For the text-containing cell, return its midpoint in [X, Y] coordinate format. 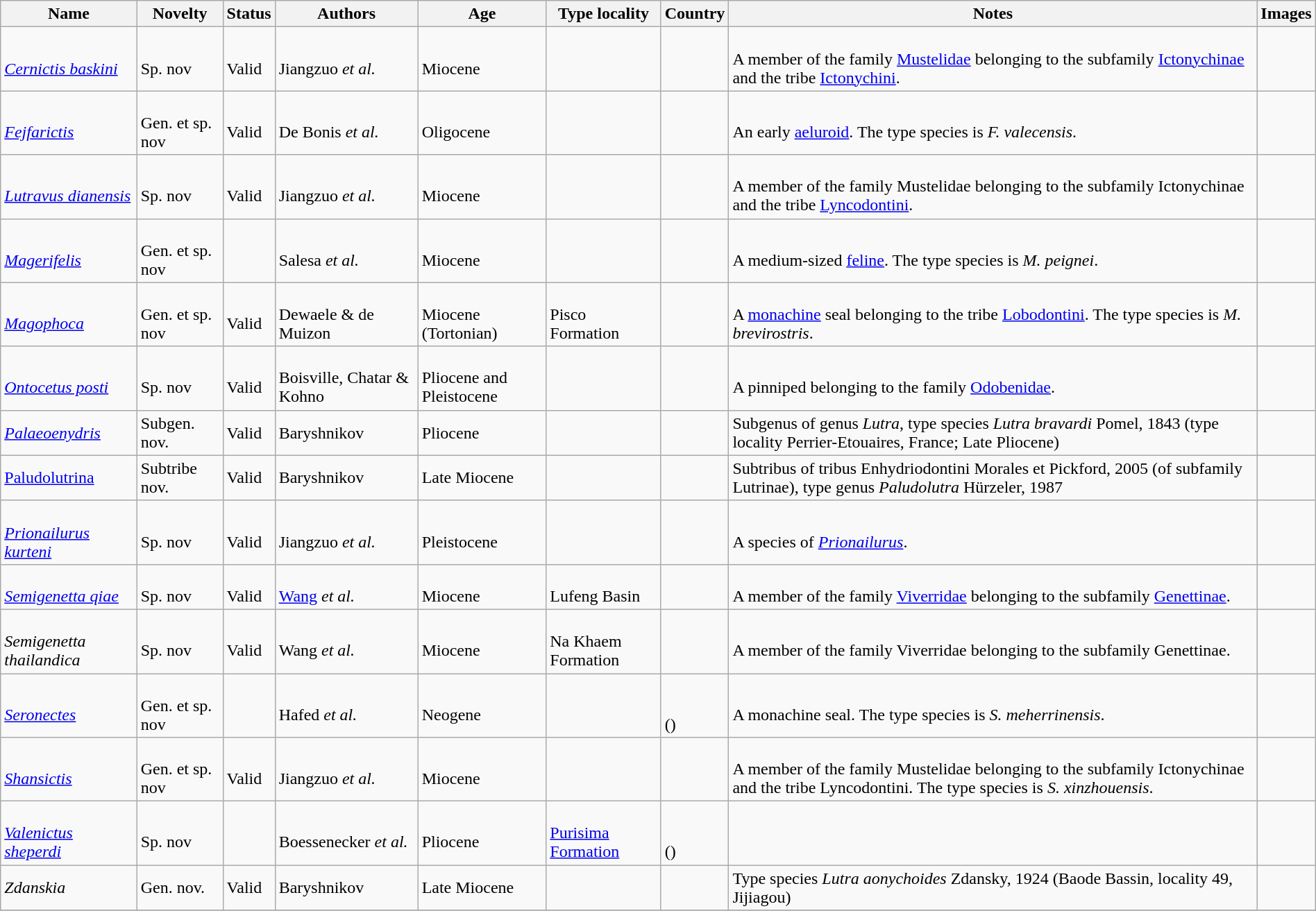
Purisima Formation [604, 833]
Age [482, 14]
A monachine seal belonging to the tribe Lobodontini. The type species is M. brevirostris. [993, 314]
Na Khaem Formation [604, 641]
A monachine seal. The type species is S. meherrinensis. [993, 705]
Neogene [482, 705]
Lufeng Basin [604, 587]
Type locality [604, 14]
Semigenetta qiae [69, 587]
Type species Lutra aonychoides Zdansky, 1924 (Baode Bassin, locality 49, Jijiagou) [993, 888]
Subtribe nov. [180, 477]
Magophoca [69, 314]
Images [1286, 14]
Miocene (Tortonian) [482, 314]
Status [248, 14]
Subgenus of genus Lutra, type species Lutra bravardi Pomel, 1843 (type locality Perrier-Etouaires, France; Late Pliocene) [993, 433]
Zdanskia [69, 888]
Name [69, 14]
Fejfarictis [69, 123]
A member of the family Mustelidae belonging to the subfamily Ictonychinae and the tribe Lyncodontini. [993, 187]
A member of the family Mustelidae belonging to the subfamily Ictonychinae and the tribe Ictonychini. [993, 59]
Subtribus of tribus Enhydriodontini Morales et Pickford, 2005 (of subfamily Lutrinae), type genus Paludolutra Hürzeler, 1987 [993, 477]
Subgen. nov. [180, 433]
An early aeluroid. The type species is F. valecensis. [993, 123]
Authors [346, 14]
Valenictus sheperdi [69, 833]
Salesa et al. [346, 250]
De Bonis et al. [346, 123]
Magerifelis [69, 250]
A species of Prionailurus. [993, 532]
Hafed et al. [346, 705]
A medium-sized feline. The type species is M. peignei. [993, 250]
A pinniped belonging to the family Odobenidae. [993, 378]
Ontocetus posti [69, 378]
Pisco Formation [604, 314]
Prionailurus kurteni [69, 532]
A member of the family Mustelidae belonging to the subfamily Ictonychinae and the tribe Lyncodontini. The type species is S. xinzhouensis. [993, 769]
Boessenecker et al. [346, 833]
Pliocene and Pleistocene [482, 378]
Country [695, 14]
Oligocene [482, 123]
Dewaele & de Muizon [346, 314]
Seronectes [69, 705]
Paludolutrina [69, 477]
Novelty [180, 14]
Shansictis [69, 769]
Palaeoenydris [69, 433]
Lutravus dianensis [69, 187]
Gen. nov. [180, 888]
Cernictis baskini [69, 59]
Semigenetta thailandica [69, 641]
Boisville, Chatar & Kohno [346, 378]
Pleistocene [482, 532]
Notes [993, 14]
